Scan for the cell matching the given text and deliver its [X, Y] coordinate at center. 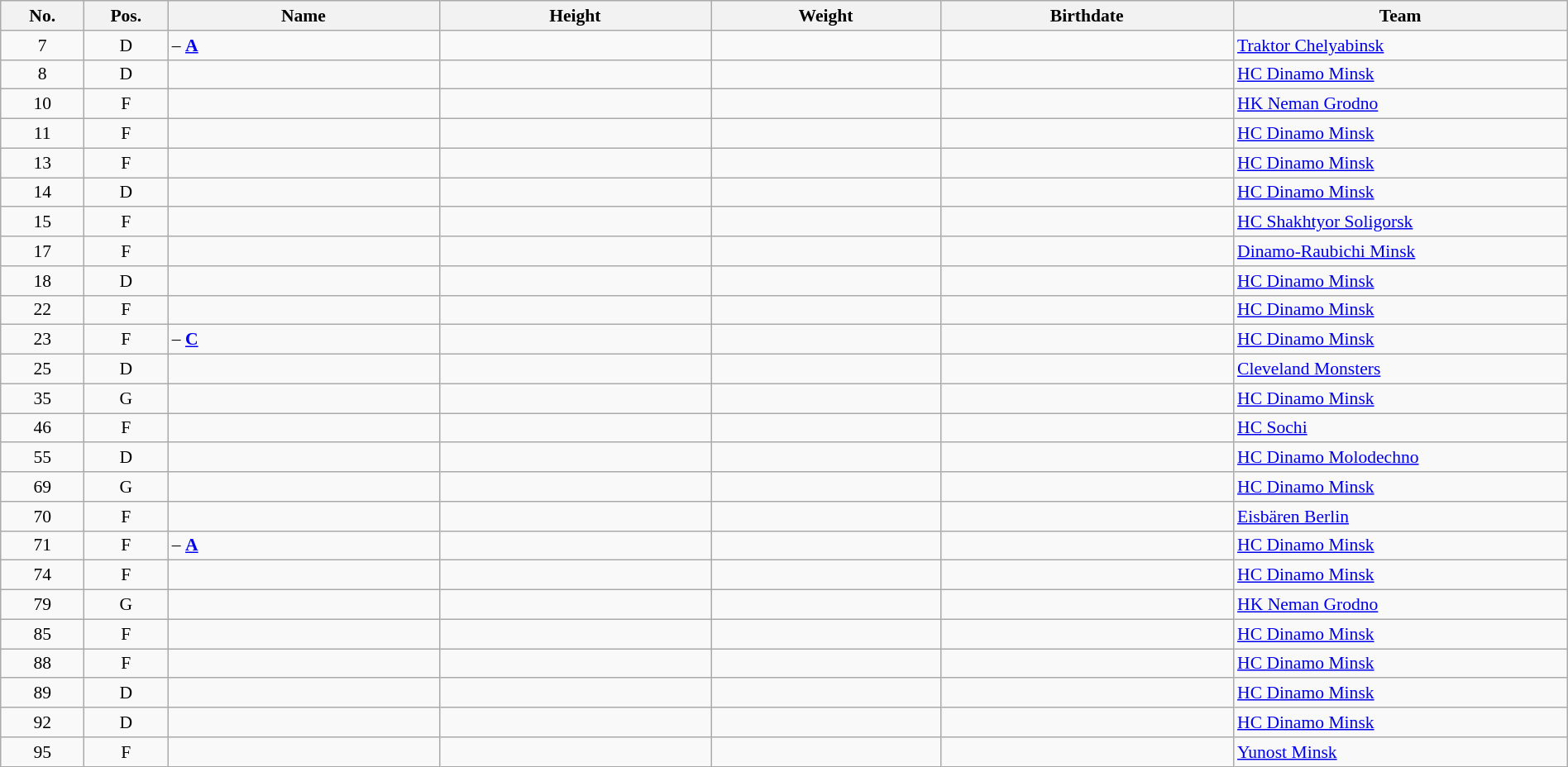
88 [43, 664]
– C [304, 340]
25 [43, 369]
85 [43, 634]
HC Sochi [1400, 428]
10 [43, 104]
Cleveland Monsters [1400, 369]
Eisbären Berlin [1400, 517]
13 [43, 163]
70 [43, 517]
22 [43, 310]
35 [43, 398]
Yunost Minsk [1400, 752]
95 [43, 752]
17 [43, 251]
69 [43, 487]
14 [43, 193]
79 [43, 605]
8 [43, 74]
Weight [826, 16]
92 [43, 722]
Name [304, 16]
HC Shakhtyor Soligorsk [1400, 222]
23 [43, 340]
15 [43, 222]
Dinamo-Raubichi Minsk [1400, 251]
Birthdate [1087, 16]
Team [1400, 16]
11 [43, 134]
89 [43, 693]
No. [43, 16]
55 [43, 458]
18 [43, 281]
46 [43, 428]
Height [575, 16]
Pos. [126, 16]
Traktor Chelyabinsk [1400, 45]
74 [43, 575]
7 [43, 45]
HC Dinamo Molodechno [1400, 458]
71 [43, 545]
